Capture the cell that displays the provided text and extract its (x, y) central coordinate. 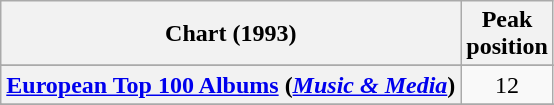
12 (507, 85)
Peak position (507, 34)
European Top 100 Albums (Music & Media) (231, 85)
Chart (1993) (231, 34)
